Determine the (x, y) coordinate at the center of the cell enclosing the given text.  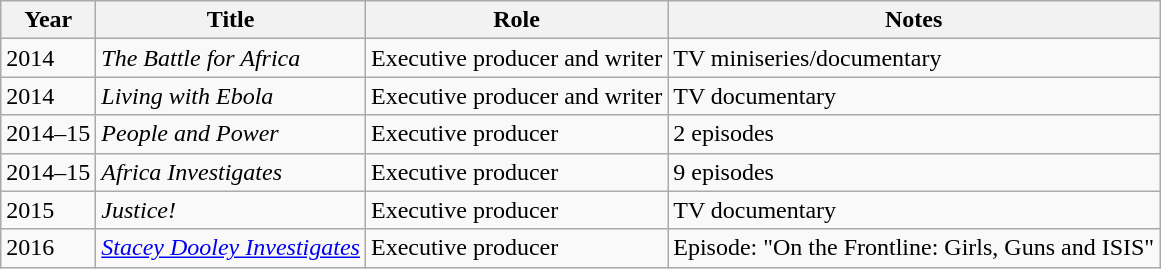
2 episodes (914, 134)
2016 (48, 248)
Episode: "On the Frontline: Girls, Guns and ISIS" (914, 248)
Title (231, 20)
People and Power (231, 134)
Living with Ebola (231, 96)
Notes (914, 20)
2015 (48, 210)
Justice! (231, 210)
Africa Investigates (231, 172)
TV miniseries/documentary (914, 58)
9 episodes (914, 172)
Stacey Dooley Investigates (231, 248)
Role (516, 20)
The Battle for Africa (231, 58)
Year (48, 20)
